Identify which cell holds the provided text, then report its [X, Y] central coordinate. 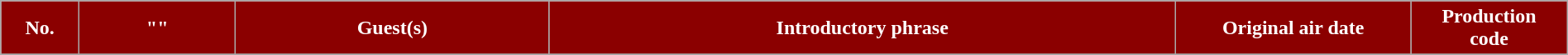
Original air date [1293, 28]
Introductory phrase [863, 28]
Production code [1489, 28]
Guest(s) [392, 28]
"" [157, 28]
No. [40, 28]
